Capture the cell that displays the provided text and extract its (x, y) central coordinate. 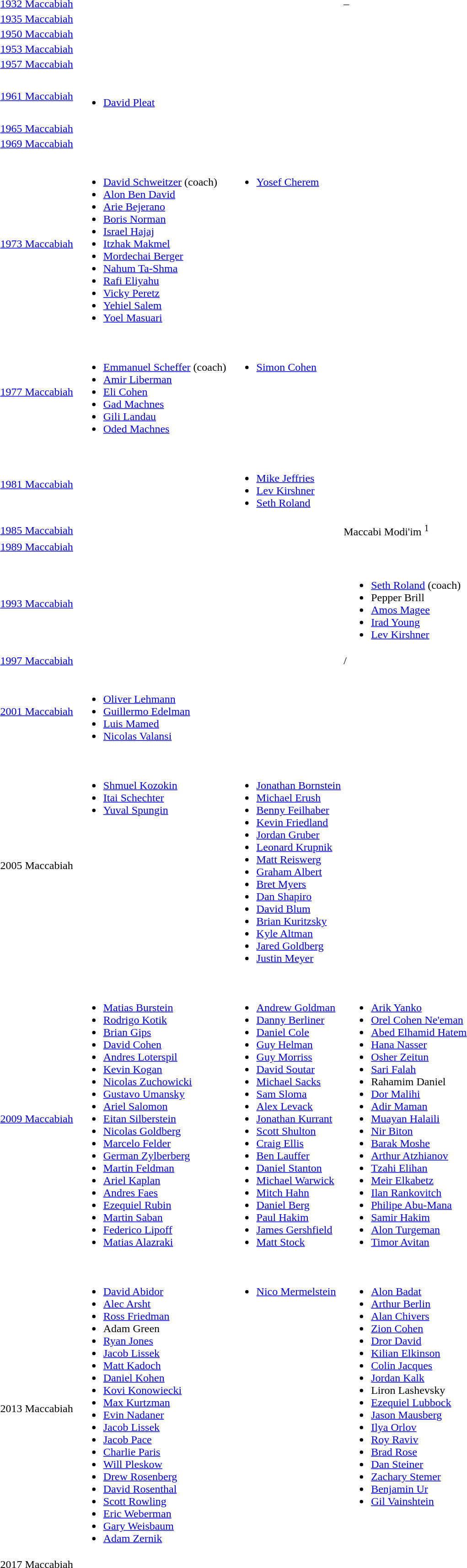
Nico Mermelstein (285, 1409)
David Pleat (151, 96)
Emmanuel Scheffer (coach)Amir LibermanEli CohenGad MachnesGili LandauOded Machnes (151, 392)
Mike JeffriesLev KirshnerSeth Roland (285, 485)
Shmuel KozokinItai SchechterYuval Spungin (151, 866)
Simon Cohen (285, 392)
Oliver LehmannGuillermo EdelmanLuis MamedNicolas Valansi (151, 711)
Yosef Cherem (285, 244)
